Detect which cell encompasses the target text, then output its [x, y] center coordinate. 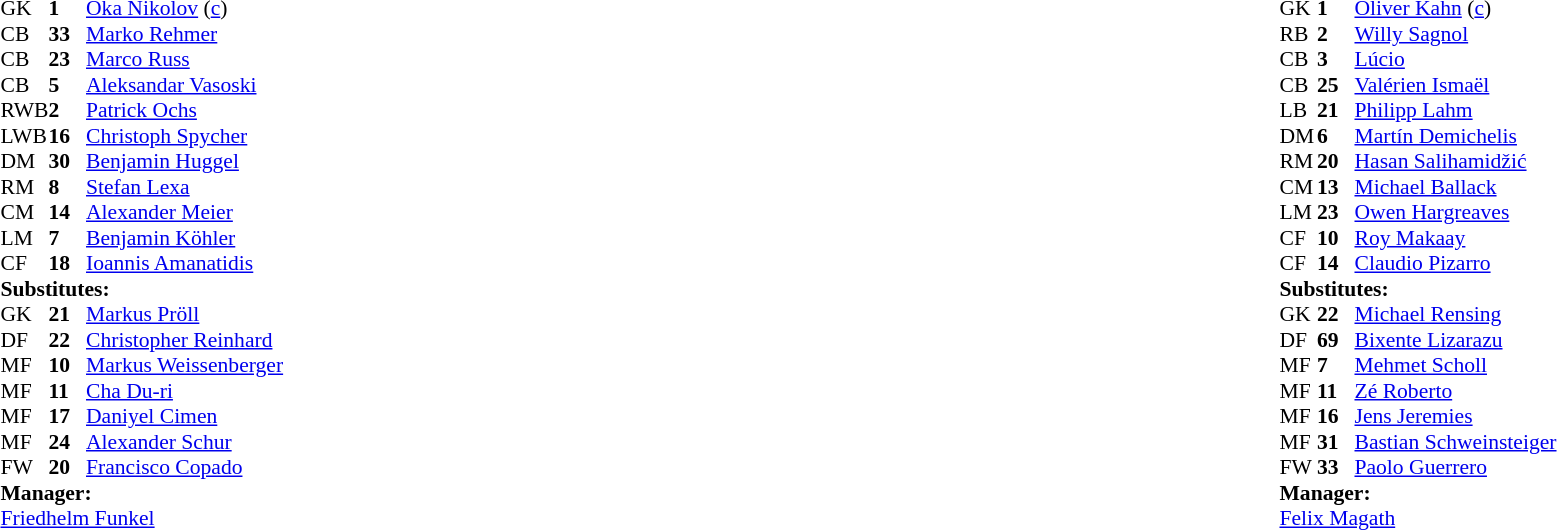
Valérien Ismaël [1455, 85]
31 [1336, 442]
25 [1336, 85]
Benjamin Huggel [184, 161]
Claudio Pizarro [1455, 263]
Stefan Lexa [184, 187]
LB [1298, 111]
Markus Pröll [184, 315]
Mehmet Scholl [1455, 365]
Michael Ballack [1455, 187]
Alexander Meier [184, 213]
Michael Rensing [1455, 315]
3 [1336, 59]
18 [67, 263]
17 [67, 417]
Lúcio [1455, 59]
Willy Sagnol [1455, 34]
RWB [24, 111]
LWB [24, 136]
Alexander Schur [184, 442]
RB [1298, 34]
Cha Du-ri [184, 391]
Bixente Lizarazu [1455, 340]
Roy Makaay [1455, 238]
Martín Demichelis [1455, 136]
Benjamin Köhler [184, 238]
5 [67, 85]
Aleksandar Vasoski [184, 85]
Francisco Copado [184, 467]
Zé Roberto [1455, 391]
Marco Russ [184, 59]
69 [1336, 340]
24 [67, 442]
Patrick Ochs [184, 111]
Philipp Lahm [1455, 111]
Bastian Schweinsteiger [1455, 442]
Jens Jeremies [1455, 417]
6 [1336, 136]
8 [67, 187]
Christoph Spycher [184, 136]
Owen Hargreaves [1455, 213]
Markus Weissenberger [184, 365]
30 [67, 161]
Ioannis Amanatidis [184, 263]
Marko Rehmer [184, 34]
Christopher Reinhard [184, 340]
13 [1336, 187]
Paolo Guerrero [1455, 467]
Daniyel Cimen [184, 417]
Hasan Salihamidžić [1455, 161]
